For the text-containing cell, return its midpoint in [x, y] coordinate format. 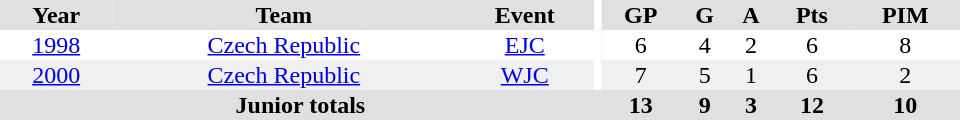
EJC [524, 45]
A [752, 15]
12 [812, 105]
8 [905, 45]
G [705, 15]
1998 [56, 45]
PIM [905, 15]
7 [641, 75]
Junior totals [300, 105]
Pts [812, 15]
GP [641, 15]
Year [56, 15]
1 [752, 75]
WJC [524, 75]
3 [752, 105]
4 [705, 45]
Event [524, 15]
5 [705, 75]
Team [284, 15]
9 [705, 105]
2000 [56, 75]
13 [641, 105]
10 [905, 105]
